Output the [X, Y] coordinate of the center of the cell containing the given text.  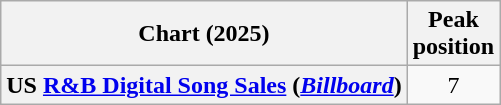
7 [453, 85]
US R&B Digital Song Sales (Billboard) [204, 85]
Peakposition [453, 34]
Chart (2025) [204, 34]
